Extract the (X, Y) coordinate from the center of the cell holding the provided text.  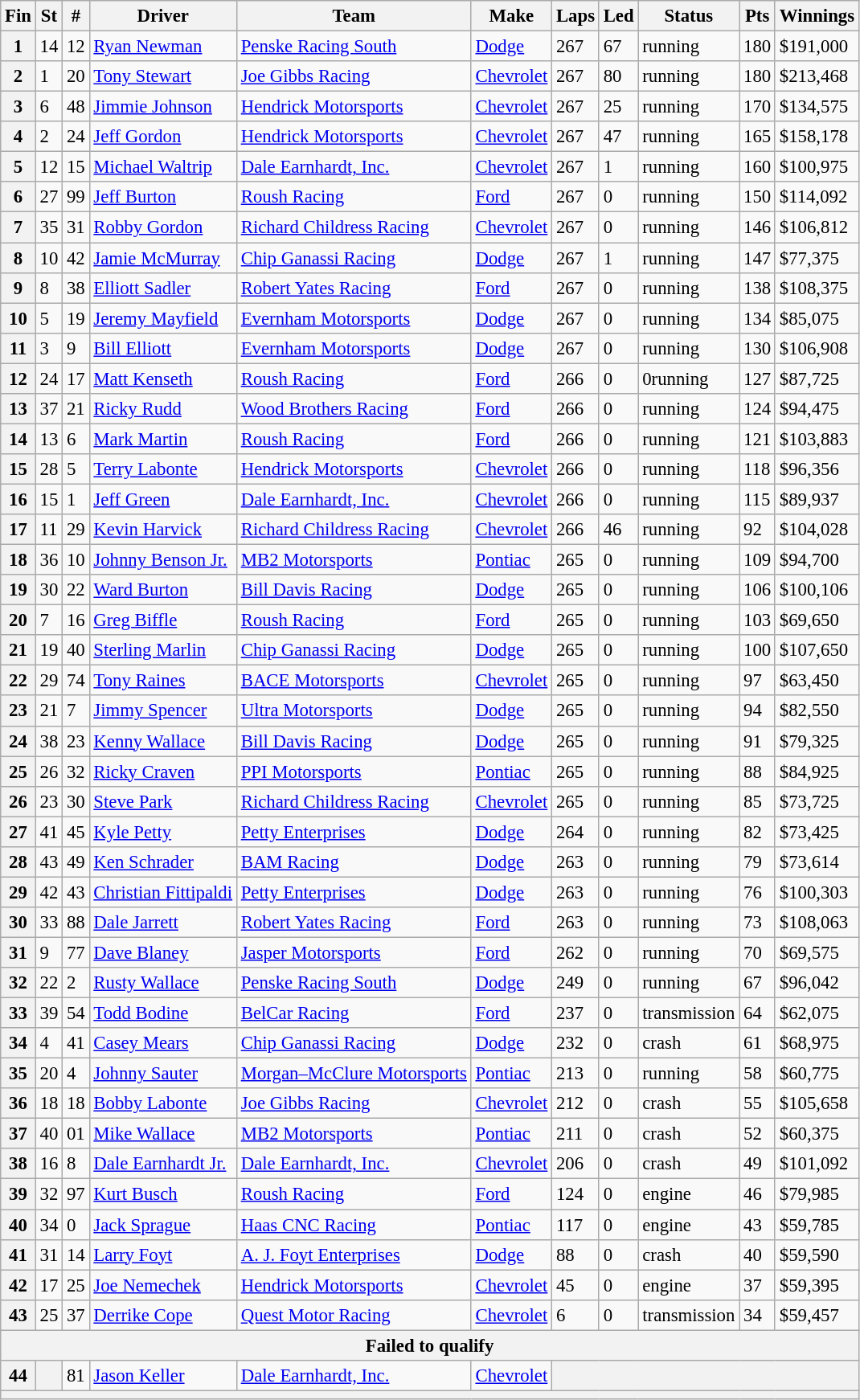
Greg Biffle (162, 620)
$134,575 (817, 107)
Jason Keller (162, 1376)
64 (757, 1013)
0running (689, 379)
BACE Motorsports (354, 681)
Kevin Harvick (162, 530)
$100,106 (817, 590)
Jimmie Johnson (162, 107)
232 (575, 1043)
$100,303 (817, 892)
$96,356 (817, 469)
77 (76, 952)
Mike Wallace (162, 1134)
Jeremy Mayfield (162, 318)
Ricky Craven (162, 772)
Tony Stewart (162, 76)
Larry Foyt (162, 1255)
48 (76, 107)
81 (76, 1376)
$101,092 (817, 1165)
70 (757, 952)
$77,375 (817, 258)
$94,475 (817, 409)
61 (757, 1043)
Johnny Benson Jr. (162, 560)
$94,700 (817, 560)
73 (757, 923)
118 (757, 469)
Jeff Burton (162, 197)
Matt Kenseth (162, 379)
Sterling Marlin (162, 650)
$73,614 (817, 862)
262 (575, 952)
99 (76, 197)
80 (619, 76)
115 (757, 499)
$69,650 (817, 620)
$63,450 (817, 681)
Jimmy Spencer (162, 711)
Johnny Sauter (162, 1074)
Ryan Newman (162, 47)
St (48, 16)
206 (575, 1165)
106 (757, 590)
# (76, 16)
Winnings (817, 16)
BAM Racing (354, 862)
Driver (162, 16)
$105,658 (817, 1103)
Jamie McMurray (162, 258)
121 (757, 439)
$87,725 (817, 379)
Jasper Motorsports (354, 952)
Kenny Wallace (162, 741)
74 (76, 681)
Status (689, 16)
Derrike Cope (162, 1315)
170 (757, 107)
76 (757, 892)
$68,975 (817, 1043)
$73,725 (817, 801)
$104,028 (817, 530)
147 (757, 258)
$108,375 (817, 288)
$96,042 (817, 983)
Dale Earnhardt Jr. (162, 1165)
Quest Motor Racing (354, 1315)
Wood Brothers Racing (354, 409)
130 (757, 348)
$84,925 (817, 772)
$85,075 (817, 318)
Kurt Busch (162, 1194)
01 (76, 1134)
$108,063 (817, 923)
Team (354, 16)
160 (757, 167)
Ricky Rudd (162, 409)
Ultra Motorsports (354, 711)
94 (757, 711)
138 (757, 288)
$79,985 (817, 1194)
92 (757, 530)
Haas CNC Racing (354, 1225)
264 (575, 832)
54 (76, 1013)
$100,975 (817, 167)
55 (757, 1103)
Steve Park (162, 801)
$59,590 (817, 1255)
$103,883 (817, 439)
$60,375 (817, 1134)
$59,785 (817, 1225)
85 (757, 801)
Elliott Sadler (162, 288)
109 (757, 560)
79 (757, 862)
213 (575, 1074)
$114,092 (817, 197)
150 (757, 197)
211 (575, 1134)
$213,468 (817, 76)
Terry Labonte (162, 469)
237 (575, 1013)
100 (757, 650)
Jeff Gordon (162, 137)
$107,650 (817, 650)
Christian Fittipaldi (162, 892)
249 (575, 983)
165 (757, 137)
$82,550 (817, 711)
134 (757, 318)
BelCar Racing (354, 1013)
$62,075 (817, 1013)
Ken Schrader (162, 862)
58 (757, 1074)
212 (575, 1103)
Pts (757, 16)
Ward Burton (162, 590)
91 (757, 741)
Laps (575, 16)
Fin (18, 16)
Make (511, 16)
Jeff Green (162, 499)
$191,000 (817, 47)
Todd Bodine (162, 1013)
Led (619, 16)
Failed to qualify (430, 1345)
Dave Blaney (162, 952)
Rusty Wallace (162, 983)
PPI Motorsports (354, 772)
Casey Mears (162, 1043)
$79,325 (817, 741)
Bill Elliott (162, 348)
$106,908 (817, 348)
$73,425 (817, 832)
Michael Waltrip (162, 167)
Dale Jarrett (162, 923)
47 (619, 137)
$60,775 (817, 1074)
A. J. Foyt Enterprises (354, 1255)
$69,575 (817, 952)
Robby Gordon (162, 227)
$89,937 (817, 499)
$59,457 (817, 1315)
52 (757, 1134)
$59,395 (817, 1285)
103 (757, 620)
Mark Martin (162, 439)
$106,812 (817, 227)
$158,178 (817, 137)
Joe Nemechek (162, 1285)
146 (757, 227)
117 (575, 1225)
Bobby Labonte (162, 1103)
127 (757, 379)
Morgan–McClure Motorsports (354, 1074)
Kyle Petty (162, 832)
Tony Raines (162, 681)
Jack Sprague (162, 1225)
82 (757, 832)
44 (18, 1376)
